Return [X, Y] of the center of cell containing provided text 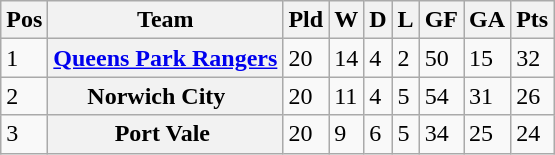
26 [532, 96]
14 [346, 58]
Pts [532, 20]
6 [378, 134]
25 [488, 134]
50 [441, 58]
54 [441, 96]
D [378, 20]
11 [346, 96]
W [346, 20]
Norwich City [166, 96]
GF [441, 20]
Team [166, 20]
L [406, 20]
24 [532, 134]
34 [441, 134]
Port Vale [166, 134]
1 [24, 58]
Pos [24, 20]
32 [532, 58]
3 [24, 134]
15 [488, 58]
31 [488, 96]
GA [488, 20]
9 [346, 134]
Queens Park Rangers [166, 58]
Pld [306, 20]
